Identify which cell holds the provided text, then report its [x, y] central coordinate. 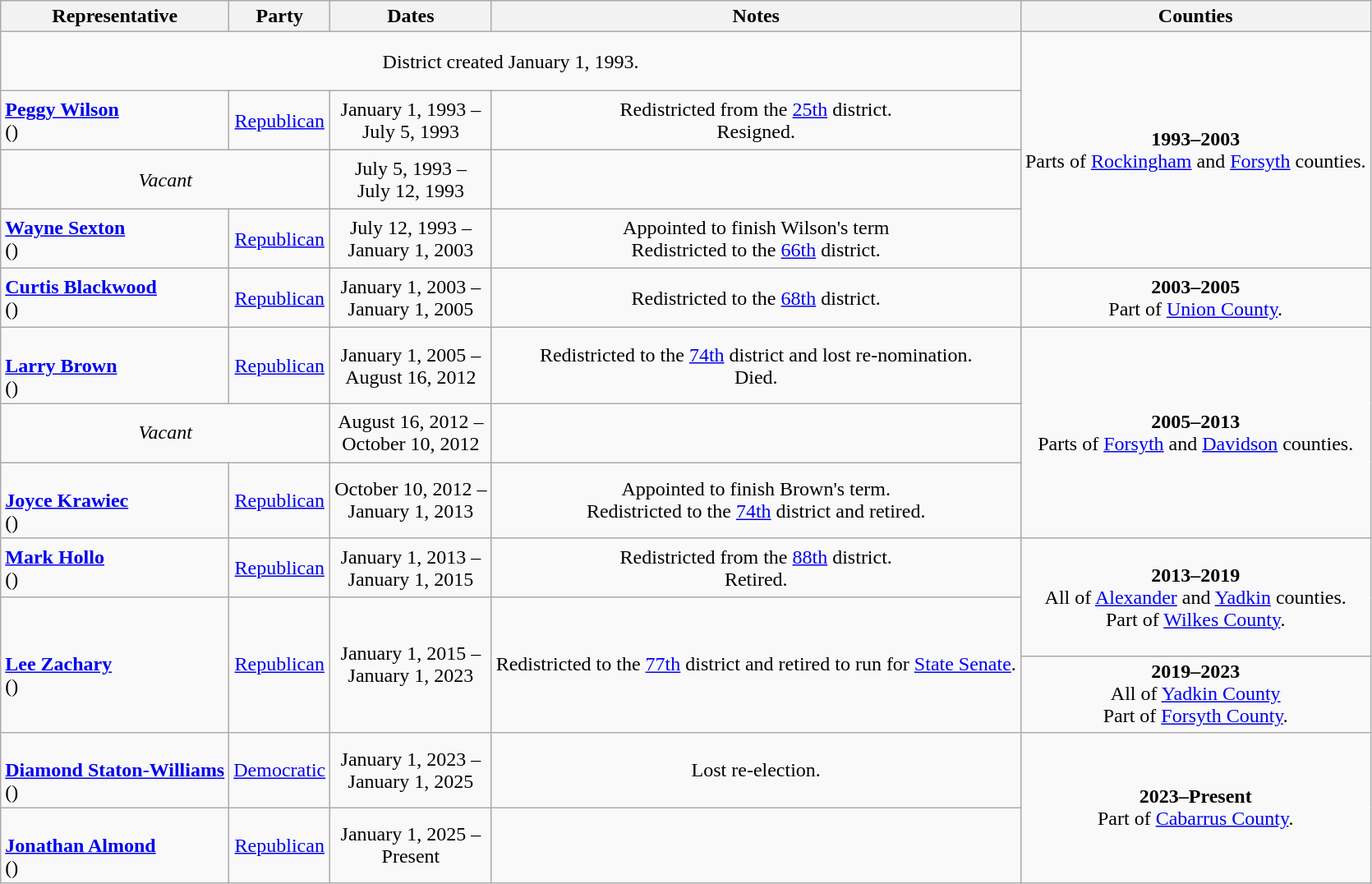
January 1, 2015 – January 1, 2023 [411, 665]
Appointed to finish Brown's term. Redistricted to the 74th district and retired. [756, 500]
1993–2003 Parts of Rockingham and Forsyth counties. [1195, 150]
October 10, 2012 – January 1, 2013 [411, 500]
Dates [411, 16]
2003–2005 Part of Union County. [1195, 298]
2023–Present Part of Cabarrus County. [1195, 808]
2019–2023 All of Yadkin County Part of Forsyth County. [1195, 694]
January 1, 2025 – Present [411, 845]
District created January 1, 1993. [511, 62]
July 12, 1993 – January 1, 2003 [411, 239]
Larry Brown() [115, 366]
Curtis Blackwood() [115, 298]
January 1, 1993 – July 5, 1993 [411, 121]
2005–2013 Parts of Forsyth and Davidson counties. [1195, 433]
Redistricted to the 74th district and lost re-nomination. Died. [756, 366]
January 1, 2003 – January 1, 2005 [411, 298]
Party [279, 16]
Counties [1195, 16]
Redistricted from the 25th district. Resigned. [756, 121]
Representative [115, 16]
2013–2019 All of Alexander and Yadkin counties. Part of Wilkes County. [1195, 597]
Mark Hollo() [115, 568]
Appointed to finish Wilson's term Redistricted to the 66th district. [756, 239]
Democratic [279, 770]
January 1, 2013 – January 1, 2015 [411, 568]
July 5, 1993 – July 12, 1993 [411, 180]
Joyce Krawiec() [115, 500]
Lost re-election. [756, 770]
Peggy Wilson() [115, 121]
Redistricted to the 77th district and retired to run for State Senate. [756, 665]
January 1, 2023 – January 1, 2025 [411, 770]
August 16, 2012 – October 10, 2012 [411, 433]
Notes [756, 16]
January 1, 2005 – August 16, 2012 [411, 366]
Redistricted to the 68th district. [756, 298]
Lee Zachary() [115, 665]
Jonathan Almond() [115, 845]
Wayne Sexton() [115, 239]
Diamond Staton-Williams() [115, 770]
Redistricted from the 88th district. Retired. [756, 568]
